Capture the cell that displays the provided text and extract its (X, Y) central coordinate. 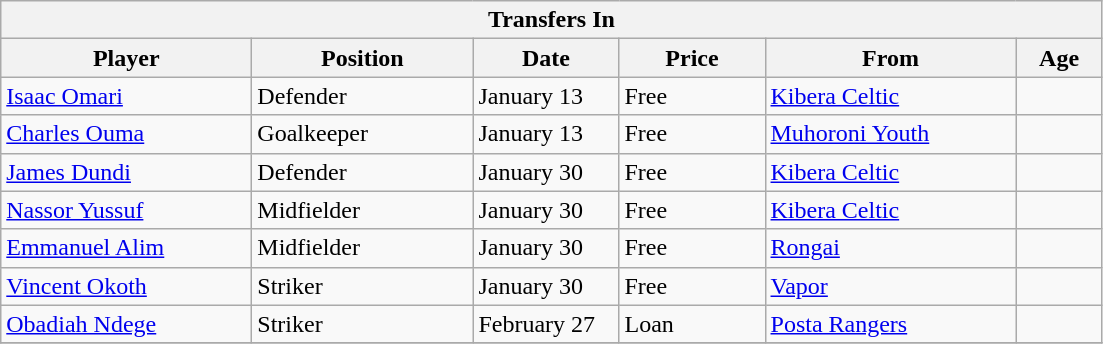
Loan (692, 324)
James Dundi (126, 172)
Charles Ouma (126, 134)
Player (126, 58)
Posta Rangers (890, 324)
Rongai (890, 248)
Goalkeeper (362, 134)
Nassor Yussuf (126, 210)
Position (362, 58)
From (890, 58)
Isaac Omari (126, 96)
Transfers In (552, 20)
February 27 (546, 324)
Emmanuel Alim (126, 248)
Vincent Okoth (126, 286)
Muhoroni Youth (890, 134)
Price (692, 58)
Age (1059, 58)
Obadiah Ndege (126, 324)
Vapor (890, 286)
Date (546, 58)
